Detect which cell encompasses the target text, then output its (x, y) center coordinate. 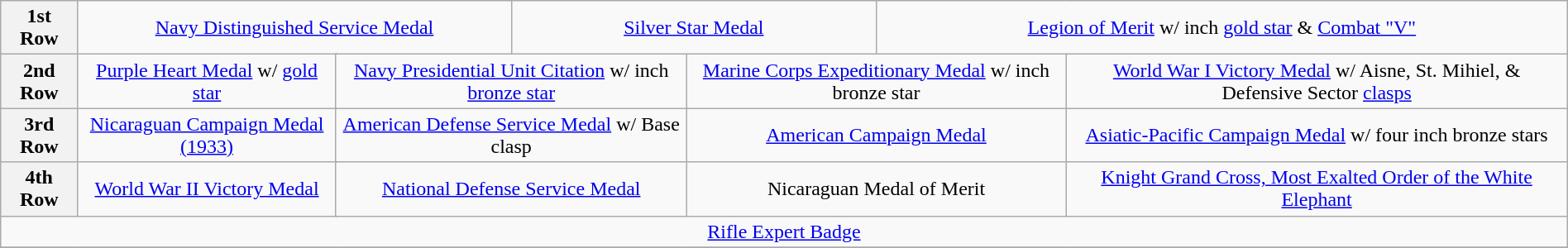
Asiatic-Pacific Campaign Medal w/ four inch bronze stars (1317, 136)
2nd Row (40, 81)
Navy Presidential Unit Citation w/ inch bronze star (511, 81)
American Defense Service Medal w/ Base clasp (511, 136)
4th Row (40, 188)
1st Row (40, 28)
National Defense Service Medal (511, 188)
Knight Grand Cross, Most Exalted Order of the White Elephant (1317, 188)
World War II Victory Medal (207, 188)
Legion of Merit w/ inch gold star & Combat "V" (1221, 28)
Rifle Expert Badge (784, 231)
Purple Heart Medal w/ gold star (207, 81)
3rd Row (40, 136)
Marine Corps Expeditionary Medal w/ inch bronze star (877, 81)
World War I Victory Medal w/ Aisne, St. Mihiel, & Defensive Sector clasps (1317, 81)
American Campaign Medal (877, 136)
Navy Distinguished Service Medal (294, 28)
Nicaraguan Medal of Merit (877, 188)
Silver Star Medal (693, 28)
Nicaraguan Campaign Medal (1933) (207, 136)
